Search for the cell housing the specified text and yield its (X, Y) center coordinate. 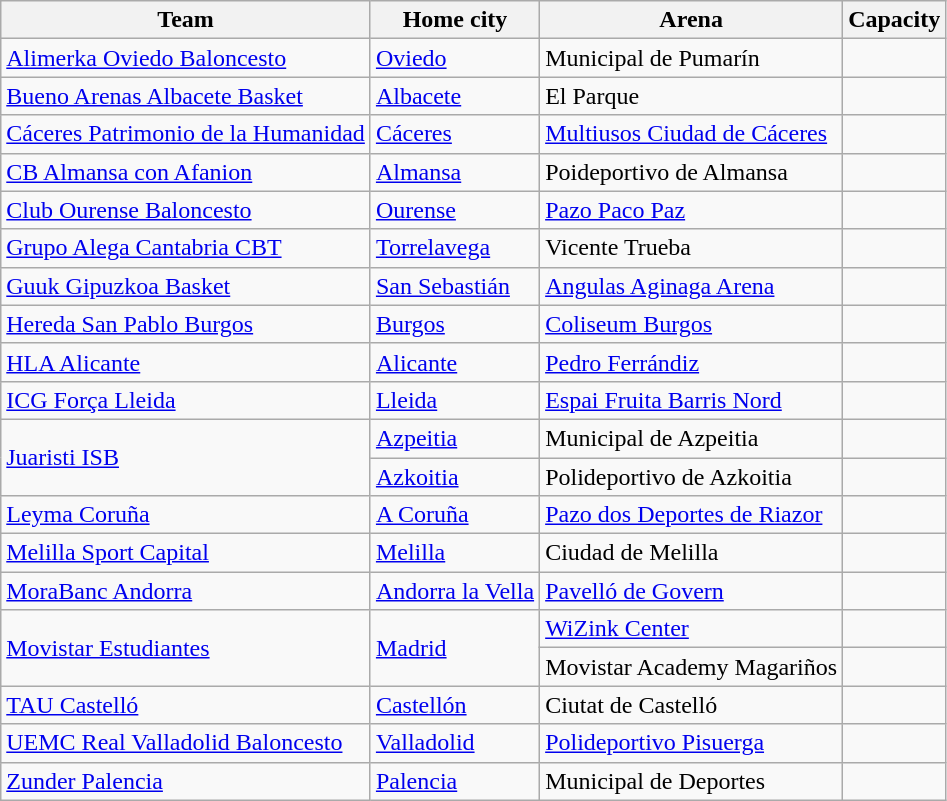
ICG Força Lleida (186, 400)
Azkoitia (454, 477)
Albacete (454, 96)
El Parque (692, 96)
A Coruña (454, 515)
Ciudad de Melilla (692, 553)
Angulas Aginaga Arena (692, 286)
Espai Fruita Barris Nord (692, 400)
Zunder Palencia (186, 781)
Torrelavega (454, 248)
Juaristi ISB (186, 457)
Cáceres (454, 134)
Cáceres Patrimonio de la Humanidad (186, 134)
Lleida (454, 400)
Azpeitia (454, 438)
Pazo dos Deportes de Riazor (692, 515)
Grupo Alega Cantabria CBT (186, 248)
Valladolid (454, 743)
UEMC Real Valladolid Baloncesto (186, 743)
Leyma Coruña (186, 515)
Alicante (454, 362)
Melilla (454, 553)
Pazo Paco Paz (692, 210)
Movistar Estudiantes (186, 648)
Municipal de Azpeitia (692, 438)
Arena (692, 20)
TAU Castelló (186, 705)
Vicente Trueba (692, 248)
Castellón (454, 705)
Polideportivo de Azkoitia (692, 477)
Poideportivo de Almansa (692, 172)
Ourense (454, 210)
Municipal de Pumarín (692, 58)
MoraBanc Andorra (186, 591)
Madrid (454, 648)
Coliseum Burgos (692, 324)
Melilla Sport Capital (186, 553)
Team (186, 20)
Almansa (454, 172)
HLA Alicante (186, 362)
Palencia (454, 781)
Guuk Gipuzkoa Basket (186, 286)
Capacity (894, 20)
Multiusos Ciudad de Cáceres (692, 134)
Andorra la Vella (454, 591)
Pedro Ferrándiz (692, 362)
Club Ourense Baloncesto (186, 210)
Ciutat de Castelló (692, 705)
Oviedo (454, 58)
Home city (454, 20)
Movistar Academy Magariños (692, 667)
Municipal de Deportes (692, 781)
Bueno Arenas Albacete Basket (186, 96)
Burgos (454, 324)
Alimerka Oviedo Baloncesto (186, 58)
San Sebastián (454, 286)
Hereda San Pablo Burgos (186, 324)
WiZink Center (692, 629)
CB Almansa con Afanion (186, 172)
Pavelló de Govern (692, 591)
Polideportivo Pisuerga (692, 743)
